Detect which cell encompasses the target text, then output its (X, Y) center coordinate. 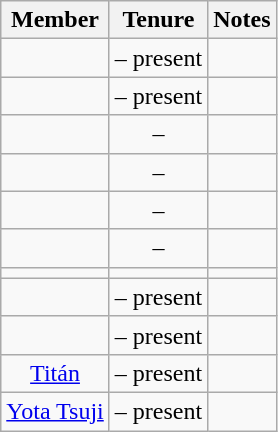
Member (56, 20)
Tenure (158, 20)
Notes (242, 20)
Yota Tsuji (56, 411)
Titán (56, 373)
